From the cell containing the given text, extract its center point as [X, Y] coordinate. 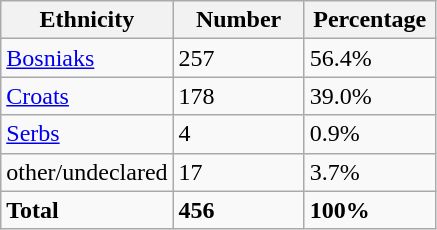
17 [238, 172]
Bosniaks [87, 58]
100% [370, 210]
other/undeclared [87, 172]
4 [238, 134]
257 [238, 58]
0.9% [370, 134]
456 [238, 210]
3.7% [370, 172]
39.0% [370, 96]
Ethnicity [87, 20]
Total [87, 210]
Serbs [87, 134]
Percentage [370, 20]
Number [238, 20]
178 [238, 96]
56.4% [370, 58]
Croats [87, 96]
